Find where the given text appears and provide that cell's center as (X, Y) coordinate. 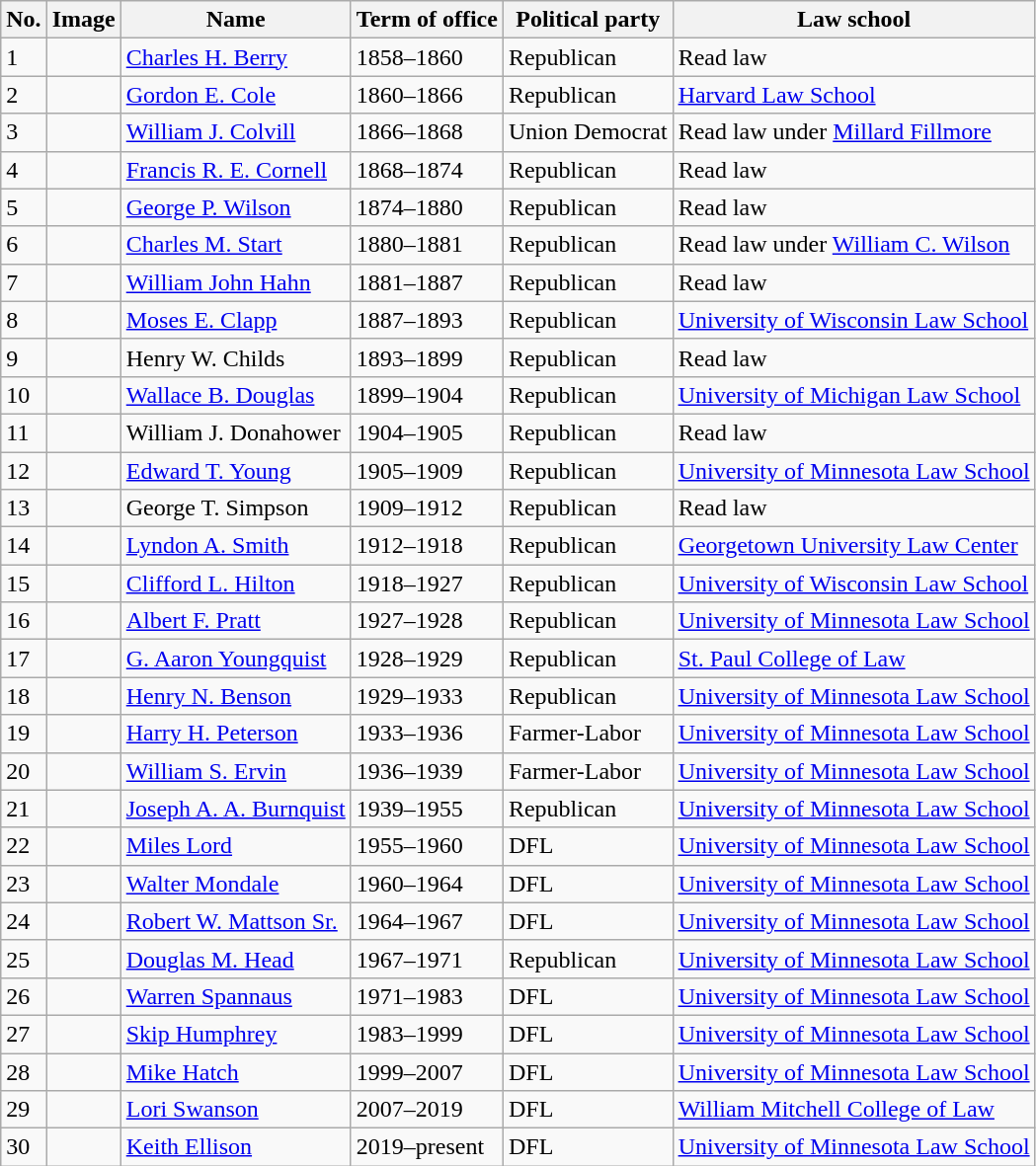
25 (24, 959)
1881–1887 (427, 282)
G. Aaron Youngquist (235, 659)
1967–1971 (427, 959)
1918–1927 (427, 583)
Harry H. Peterson (235, 734)
Term of office (427, 20)
1866–1868 (427, 132)
2 (24, 95)
1983–1999 (427, 1034)
9 (24, 357)
Albert F. Pratt (235, 621)
William S. Ervin (235, 771)
Clifford L. Hilton (235, 583)
George T. Simpson (235, 508)
1971–1983 (427, 996)
Mike Hatch (235, 1071)
1928–1929 (427, 659)
St. Paul College of Law (853, 659)
William J. Donahower (235, 432)
William John Hahn (235, 282)
26 (24, 996)
18 (24, 696)
20 (24, 771)
Miles Lord (235, 846)
1858–1860 (427, 57)
3 (24, 132)
17 (24, 659)
4 (24, 170)
19 (24, 734)
Law school (853, 20)
5 (24, 207)
Douglas M. Head (235, 959)
1955–1960 (427, 846)
Harvard Law School (853, 95)
Name (235, 20)
Edward T. Young (235, 471)
1929–1933 (427, 696)
13 (24, 508)
11 (24, 432)
24 (24, 921)
Gordon E. Cole (235, 95)
Charles H. Berry (235, 57)
30 (24, 1147)
16 (24, 621)
Image (83, 20)
1899–1904 (427, 395)
Warren Spannaus (235, 996)
Henry N. Benson (235, 696)
1927–1928 (427, 621)
21 (24, 809)
Lori Swanson (235, 1110)
1936–1939 (427, 771)
2019–present (427, 1147)
Political party (588, 20)
Robert W. Mattson Sr. (235, 921)
1999–2007 (427, 1071)
1874–1880 (427, 207)
University of Michigan Law School (853, 395)
Read law under William C. Wilson (853, 245)
1912–1918 (427, 546)
1893–1899 (427, 357)
14 (24, 546)
Francis R. E. Cornell (235, 170)
William Mitchell College of Law (853, 1110)
1939–1955 (427, 809)
Henry W. Childs (235, 357)
Joseph A. A. Burnquist (235, 809)
8 (24, 320)
1868–1874 (427, 170)
1880–1881 (427, 245)
6 (24, 245)
George P. Wilson (235, 207)
Union Democrat (588, 132)
Walter Mondale (235, 884)
2007–2019 (427, 1110)
1905–1909 (427, 471)
27 (24, 1034)
23 (24, 884)
1964–1967 (427, 921)
William J. Colvill (235, 132)
10 (24, 395)
Georgetown University Law Center (853, 546)
1933–1936 (427, 734)
Skip Humphrey (235, 1034)
28 (24, 1071)
29 (24, 1110)
7 (24, 282)
Wallace B. Douglas (235, 395)
1 (24, 57)
1904–1905 (427, 432)
1860–1866 (427, 95)
Keith Ellison (235, 1147)
1909–1912 (427, 508)
Lyndon A. Smith (235, 546)
1887–1893 (427, 320)
15 (24, 583)
No. (24, 20)
1960–1964 (427, 884)
Moses E. Clapp (235, 320)
Charles M. Start (235, 245)
Read law under Millard Fillmore (853, 132)
12 (24, 471)
22 (24, 846)
